Find where the given text appears and provide that cell's center as (x, y) coordinate. 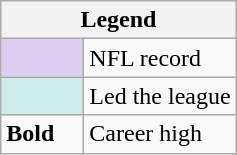
Led the league (160, 96)
Legend (118, 20)
Bold (42, 134)
NFL record (160, 58)
Career high (160, 134)
